Identify which cell holds the provided text, then report its (x, y) central coordinate. 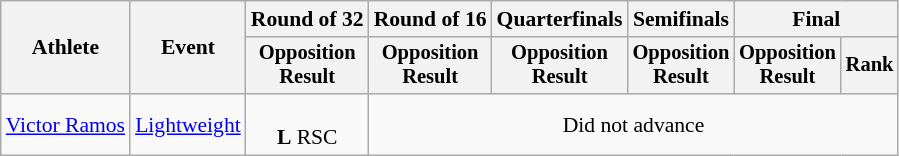
Victor Ramos (66, 124)
L RSC (308, 124)
Semifinals (682, 19)
Quarterfinals (560, 19)
Final (816, 19)
Lightweight (188, 124)
Rank (870, 66)
Event (188, 48)
Round of 32 (308, 19)
Round of 16 (430, 19)
Athlete (66, 48)
Did not advance (634, 124)
